Identify which cell holds the provided text, then report its (X, Y) central coordinate. 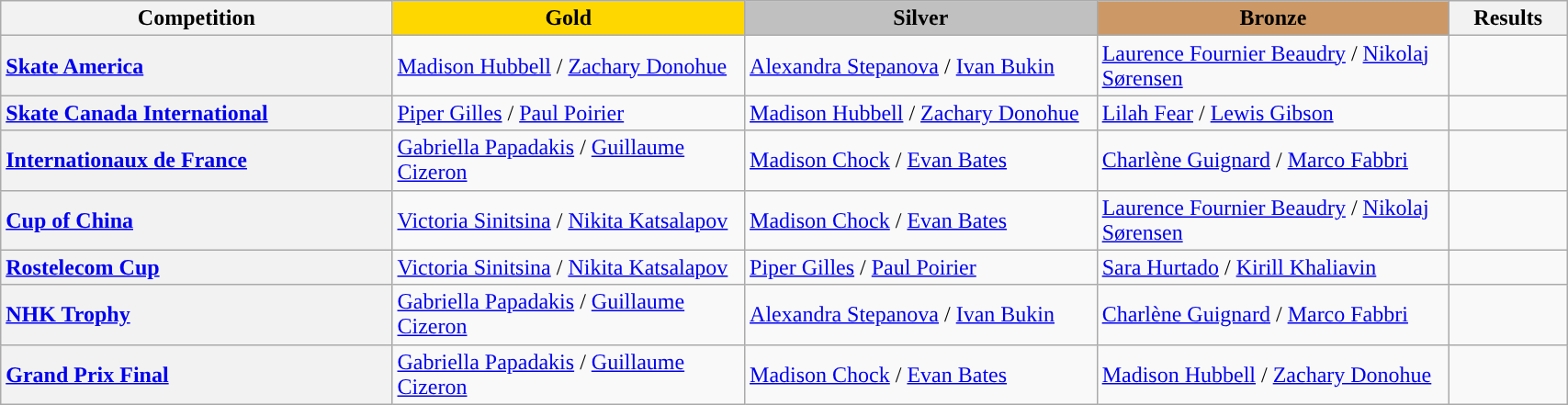
Silver (921, 18)
Gold (569, 18)
Sara Hurtado / Kirill Khaliavin (1273, 267)
Skate Canada International (197, 113)
Lilah Fear / Lewis Gibson (1273, 113)
Skate America (197, 66)
Competition (197, 18)
Results (1508, 18)
Internationaux de France (197, 160)
Bronze (1273, 18)
NHK Trophy (197, 314)
Grand Prix Final (197, 375)
Rostelecom Cup (197, 267)
Cup of China (197, 220)
